Capture the cell that displays the provided text and extract its [X, Y] central coordinate. 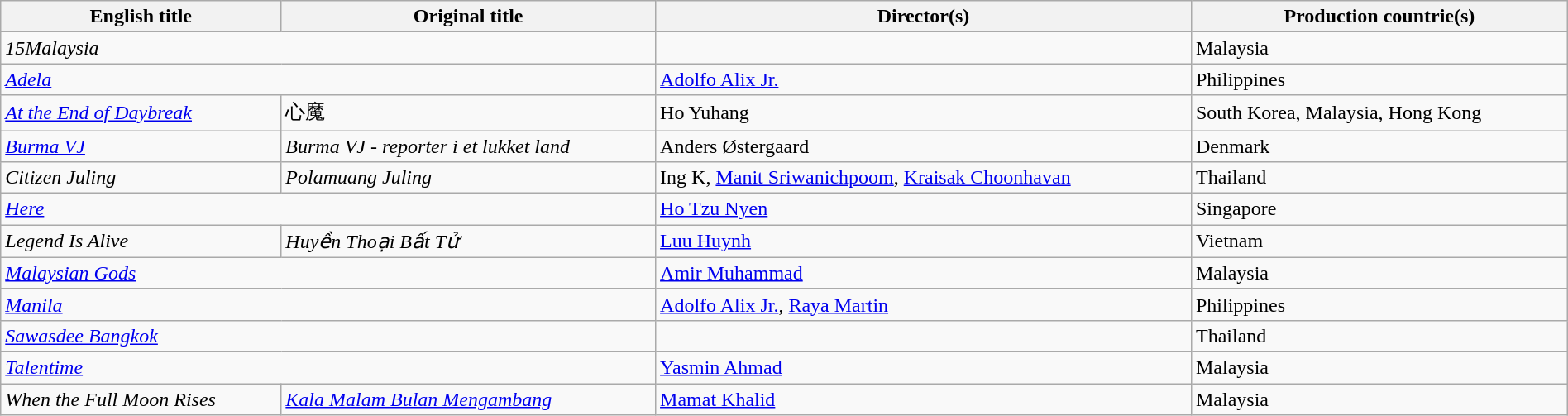
Manila [328, 304]
Burma VJ [141, 146]
Sawasdee Bangkok [328, 336]
Production countrie(s) [1379, 17]
Vietnam [1379, 241]
Amir Muhammad [924, 273]
Denmark [1379, 146]
Citizen Juling [141, 178]
Singapore [1379, 209]
Burma VJ - reporter i et lukket land [468, 146]
Yasmin Ahmad [924, 367]
Adela [328, 79]
Huyền Thoại Bất Tử [468, 241]
Ho Yuhang [924, 112]
心魔 [468, 112]
Kala Malam Bulan Mengambang [468, 399]
Talentime [328, 367]
When the Full Moon Rises [141, 399]
Anders Østergaard [924, 146]
Original title [468, 17]
Ho Tzu Nyen [924, 209]
Ing K, Manit Sriwanichpoom, Kraisak Choonhavan [924, 178]
English title [141, 17]
Polamuang Juling [468, 178]
Legend Is Alive [141, 241]
Adolfo Alix Jr., Raya Martin [924, 304]
Here [328, 209]
Malaysian Gods [328, 273]
Mamat Khalid [924, 399]
Adolfo Alix Jr. [924, 79]
South Korea, Malaysia, Hong Kong [1379, 112]
15Malaysia [328, 48]
At the End of Daybreak [141, 112]
Director(s) [924, 17]
Luu Huynh [924, 241]
